Determine the [X, Y] coordinate at the center of the cell enclosing the given text.  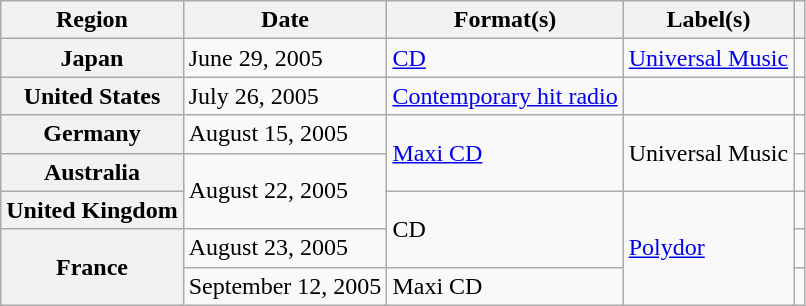
United States [92, 96]
Germany [92, 134]
September 12, 2005 [285, 286]
June 29, 2005 [285, 58]
Japan [92, 58]
Australia [92, 172]
Region [92, 20]
United Kingdom [92, 210]
August 15, 2005 [285, 134]
Format(s) [505, 20]
August 23, 2005 [285, 248]
France [92, 267]
Label(s) [708, 20]
Contemporary hit radio [505, 96]
Date [285, 20]
July 26, 2005 [285, 96]
Polydor [708, 248]
August 22, 2005 [285, 191]
